Scan for the cell matching the given text and deliver its [X, Y] coordinate at center. 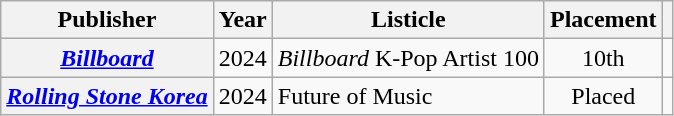
10th [603, 58]
Billboard K-Pop Artist 100 [408, 58]
Rolling Stone Korea [107, 96]
Publisher [107, 20]
Billboard [107, 58]
Future of Music [408, 96]
Listicle [408, 20]
Year [242, 20]
Placed [603, 96]
Placement [603, 20]
